Return the (x, y) coordinate for the center point of the cell that contains the specified text.  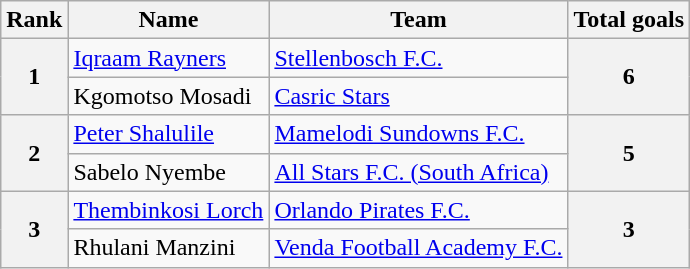
Venda Football Academy F.C. (418, 248)
5 (629, 153)
2 (34, 153)
Stellenbosch F.C. (418, 58)
Total goals (629, 20)
Name (168, 20)
Peter Shalulile (168, 134)
Kgomotso Mosadi (168, 96)
Thembinkosi Lorch (168, 210)
Mamelodi Sundowns F.C. (418, 134)
Orlando Pirates F.C. (418, 210)
6 (629, 77)
Rank (34, 20)
Iqraam Rayners (168, 58)
Team (418, 20)
Rhulani Manzini (168, 248)
1 (34, 77)
Casric Stars (418, 96)
Sabelo Nyembe (168, 172)
All Stars F.C. (South Africa) (418, 172)
